Output the (x, y) coordinate of the center of the cell containing the given text.  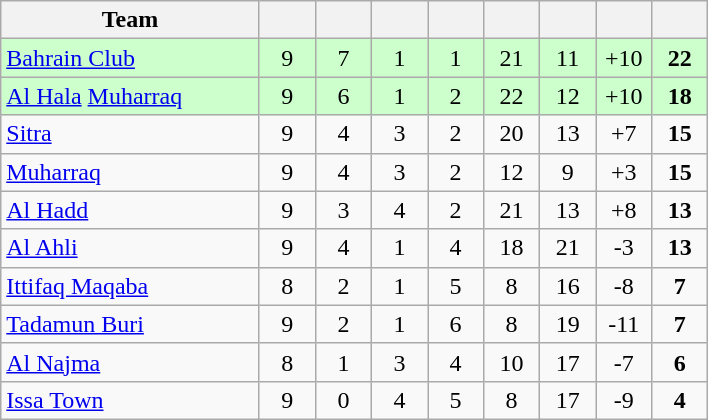
-7 (624, 362)
-9 (624, 400)
-11 (624, 324)
11 (568, 58)
Al Hadd (130, 210)
Al Najma (130, 362)
19 (568, 324)
+7 (624, 134)
+3 (624, 172)
Tadamun Buri (130, 324)
Ittifaq Maqaba (130, 286)
16 (568, 286)
-3 (624, 248)
Bahrain Club (130, 58)
Sitra (130, 134)
Al Hala Muharraq (130, 96)
Al Ahli (130, 248)
+8 (624, 210)
Muharraq (130, 172)
10 (512, 362)
Team (130, 20)
20 (512, 134)
0 (343, 400)
Issa Town (130, 400)
-8 (624, 286)
